From the cell containing the given text, extract its center point as [x, y] coordinate. 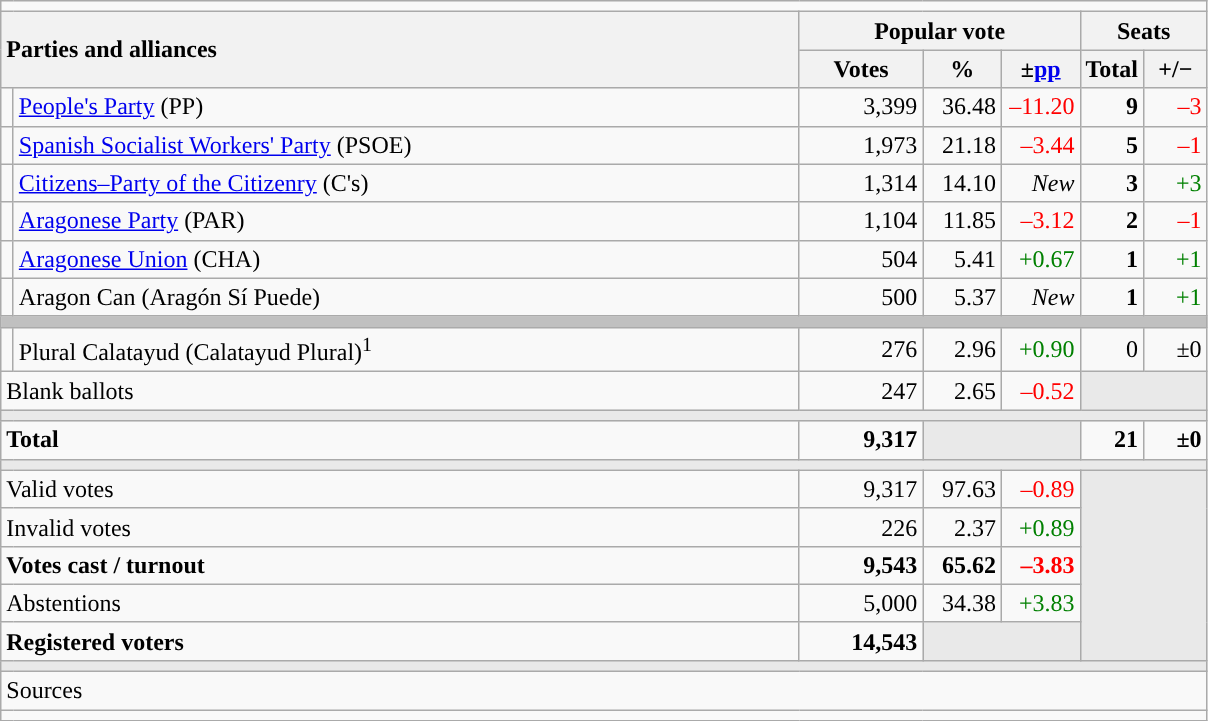
3 [1112, 183]
5.37 [962, 297]
Spanish Socialist Workers' Party (PSOE) [406, 145]
1,314 [861, 183]
1,104 [861, 221]
2.96 [962, 350]
65.62 [962, 565]
226 [861, 527]
11.85 [962, 221]
+/− [1176, 69]
247 [861, 391]
Aragon Can (Aragón Sí Puede) [406, 297]
±pp [1040, 69]
34.38 [962, 603]
–11.20 [1040, 107]
Valid votes [400, 489]
Sources [604, 691]
Registered voters [400, 641]
+0.67 [1040, 259]
Votes cast / turnout [400, 565]
Aragonese Party (PAR) [406, 221]
People's Party (PP) [406, 107]
Invalid votes [400, 527]
+0.90 [1040, 350]
Seats [1144, 31]
2 [1112, 221]
Plural Calatayud (Calatayud Plural)1 [406, 350]
504 [861, 259]
97.63 [962, 489]
–0.89 [1040, 489]
–3.83 [1040, 565]
–3.44 [1040, 145]
5.41 [962, 259]
+3 [1176, 183]
9 [1112, 107]
–3 [1176, 107]
2.37 [962, 527]
5,000 [861, 603]
500 [861, 297]
Aragonese Union (CHA) [406, 259]
2.65 [962, 391]
36.48 [962, 107]
3,399 [861, 107]
5 [1112, 145]
Citizens–Party of the Citizenry (C's) [406, 183]
+3.83 [1040, 603]
Popular vote [940, 31]
0 [1112, 350]
–0.52 [1040, 391]
Votes [861, 69]
% [962, 69]
1,973 [861, 145]
21 [1112, 440]
276 [861, 350]
Abstentions [400, 603]
Parties and alliances [400, 50]
21.18 [962, 145]
14,543 [861, 641]
–3.12 [1040, 221]
9,543 [861, 565]
+0.89 [1040, 527]
14.10 [962, 183]
Blank ballots [400, 391]
